For the text-containing cell, return its midpoint in [x, y] coordinate format. 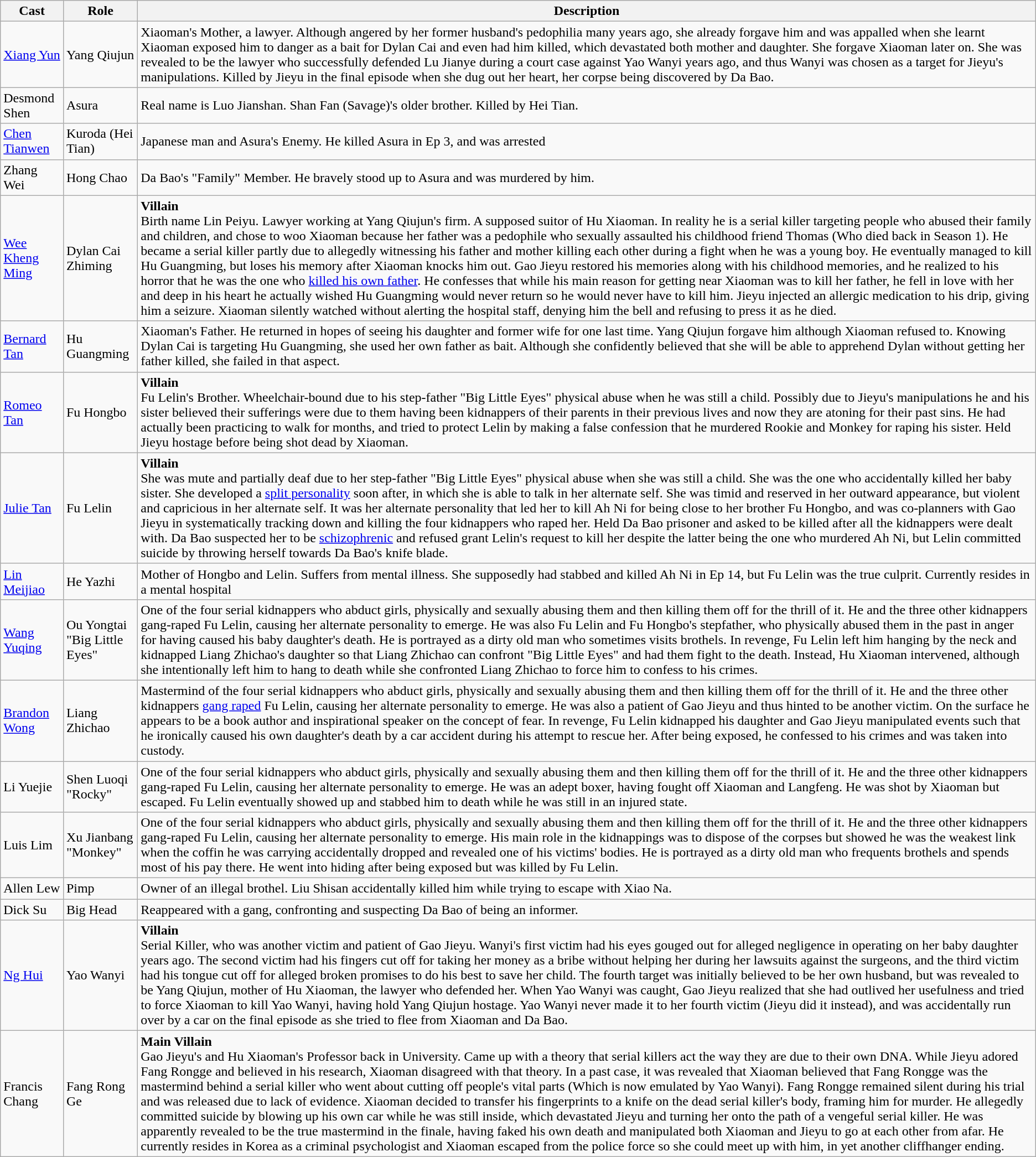
Liang Zhichao [100, 720]
Zhang Wei [32, 177]
Bernard Tan [32, 346]
Big Head [100, 910]
Francis Chang [32, 1093]
Da Bao's "Family" Member. He bravely stood up to Asura and was murdered by him. [587, 177]
Asura [100, 105]
Fu Hongbo [100, 412]
Yang Qiujun [100, 54]
Fu Lelin [100, 508]
Kuroda (Hei Tian) [100, 142]
Wee Kheng Ming [32, 258]
Japanese man and Asura's Enemy. He killed Asura in Ep 3, and was arrested [587, 142]
Ou Yongtai"Big Little Eyes" [100, 640]
Reappeared with a gang, confronting and suspecting Da Bao of being an informer. [587, 910]
Fang Rong Ge [100, 1093]
Real name is Luo Jianshan. Shan Fan (Savage)'s older brother. Killed by Hei Tian. [587, 105]
Cast [32, 11]
Li Yuejie [32, 787]
Desmond Shen [32, 105]
Hu Guangming [100, 346]
Xu Jianbang"Monkey" [100, 845]
Owner of an illegal brothel. Liu Shisan accidentally killed him while trying to escape with Xiao Na. [587, 889]
Ng Hui [32, 976]
Shen Luoqi"Rocky" [100, 787]
Description [587, 11]
Hong Chao [100, 177]
Chen Tianwen [32, 142]
Lin Meijiao [32, 581]
Role [100, 11]
Wang Yuqing [32, 640]
Dick Su [32, 910]
Pimp [100, 889]
Yao Wanyi [100, 976]
Romeo Tan [32, 412]
Xiang Yun [32, 54]
He Yazhi [100, 581]
Brandon Wong [32, 720]
Dylan Cai Zhiming [100, 258]
Allen Lew [32, 889]
Luis Lim [32, 845]
Julie Tan [32, 508]
